Determine the (X, Y) coordinate at the center of the cell enclosing the given text.  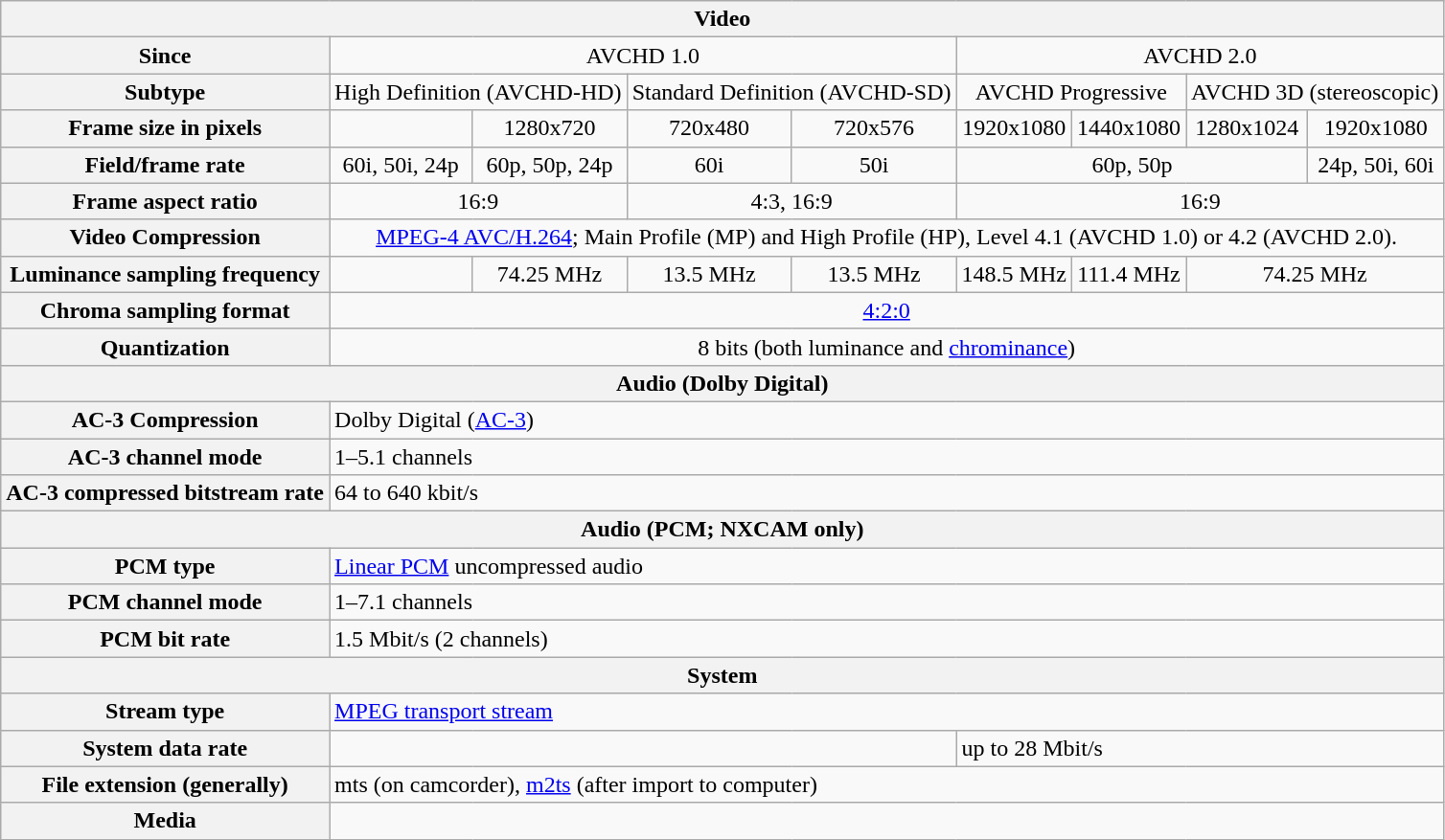
720x576 (874, 128)
50i (874, 165)
Video (722, 19)
24p, 50i, 60i (1376, 165)
Luminance sampling frequency (165, 274)
Subtype (165, 92)
1280x1024 (1248, 128)
MPEG-4 AVC/H.264; Main Profile (MP) and High Profile (HP), Level 4.1 (AVCHD 1.0) or 4.2 (AVCHD 2.0). (887, 238)
1–5.1 channels (887, 457)
mts (on camcorder), m2ts (after import to computer) (887, 784)
Since (165, 56)
Video Compression (165, 238)
AC-3 channel mode (165, 457)
Audio (Dolby Digital) (722, 383)
File extension (generally) (165, 784)
64 to 640 kbit/s (887, 493)
Media (165, 821)
720x480 (709, 128)
4:2:0 (887, 310)
1–7.1 channels (887, 602)
1280x720 (550, 128)
AC-3 compressed bitstream rate (165, 493)
8 bits (both luminance and chrominance) (887, 347)
System (722, 675)
High Definition (AVCHD-HD) (479, 92)
Quantization (165, 347)
60p, 50p, 24p (550, 165)
111.4 MHz (1129, 274)
PCM channel mode (165, 602)
PCM type (165, 566)
MPEG transport stream (887, 712)
1440x1080 (1129, 128)
AVCHD 2.0 (1200, 56)
Audio (PCM; NXCAM only) (722, 530)
60i, 50i, 24p (401, 165)
Dolby Digital (AC-3) (887, 420)
AVCHD Progressive (1071, 92)
60i (709, 165)
60p, 50p (1133, 165)
AVCHD 3D (stereoscopic) (1315, 92)
Standard Definition (AVCHD-SD) (791, 92)
System data rate (165, 748)
Stream type (165, 712)
Linear PCM uncompressed audio (887, 566)
1.5 Mbit/s (2 channels) (887, 639)
148.5 MHz (1014, 274)
Field/frame rate (165, 165)
AC-3 Compression (165, 420)
Chroma sampling format (165, 310)
up to 28 Mbit/s (1200, 748)
Frame aspect ratio (165, 201)
AVCHD 1.0 (644, 56)
Frame size in pixels (165, 128)
PCM bit rate (165, 639)
4:3, 16:9 (791, 201)
